Search for the cell housing the specified text and yield its [x, y] center coordinate. 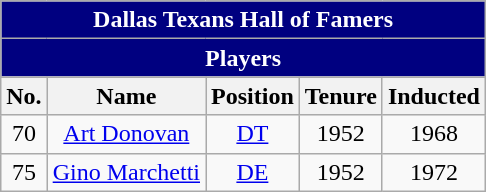
75 [24, 172]
Name [126, 96]
Tenure [340, 96]
Players [244, 58]
1968 [434, 134]
Gino Marchetti [126, 172]
Position [253, 96]
1972 [434, 172]
Inducted [434, 96]
No. [24, 96]
DE [253, 172]
70 [24, 134]
DT [253, 134]
Art Donovan [126, 134]
Dallas Texans Hall of Famers [244, 20]
